Output the (x, y) coordinate of the center of the cell containing the given text.  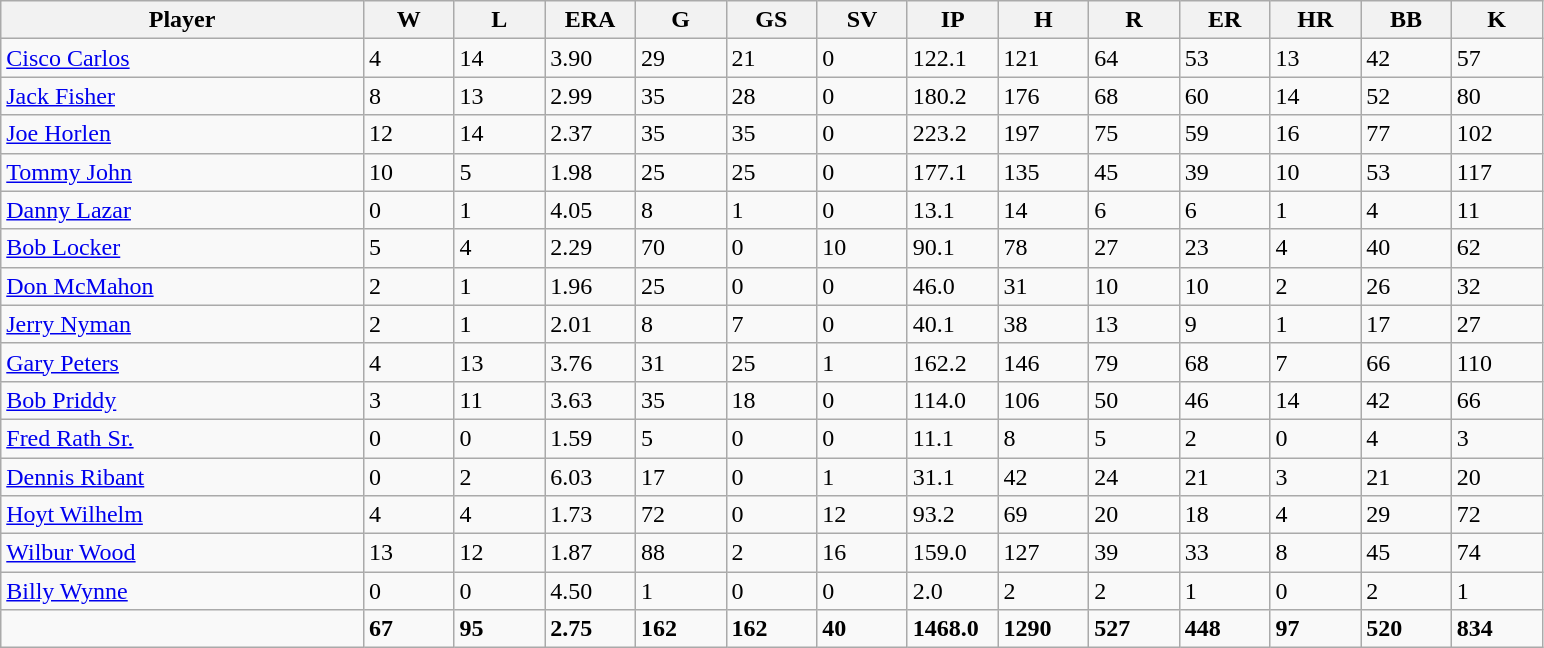
ERA (590, 20)
1.59 (590, 438)
HR (1316, 20)
G (680, 20)
2.29 (590, 248)
135 (1044, 172)
69 (1044, 515)
110 (1496, 362)
28 (772, 96)
102 (1496, 134)
R (1134, 20)
K (1496, 20)
834 (1496, 629)
32 (1496, 286)
Dennis Ribant (182, 477)
121 (1044, 58)
Tommy John (182, 172)
Hoyt Wilhelm (182, 515)
4.50 (590, 591)
9 (1224, 324)
52 (1406, 96)
1468.0 (952, 629)
62 (1496, 248)
Don McMahon (182, 286)
Joe Horlen (182, 134)
520 (1406, 629)
3.90 (590, 58)
74 (1496, 553)
122.1 (952, 58)
70 (680, 248)
24 (1134, 477)
Wilbur Wood (182, 553)
117 (1496, 172)
197 (1044, 134)
40.1 (952, 324)
6.03 (590, 477)
Jerry Nyman (182, 324)
31.1 (952, 477)
176 (1044, 96)
162.2 (952, 362)
3.63 (590, 400)
SV (862, 20)
59 (1224, 134)
26 (1406, 286)
146 (1044, 362)
46.0 (952, 286)
106 (1044, 400)
1.98 (590, 172)
1.87 (590, 553)
3.76 (590, 362)
H (1044, 20)
Player (182, 20)
80 (1496, 96)
1.73 (590, 515)
223.2 (952, 134)
75 (1134, 134)
Bob Priddy (182, 400)
13.1 (952, 210)
88 (680, 553)
57 (1496, 58)
Gary Peters (182, 362)
64 (1134, 58)
77 (1406, 134)
180.2 (952, 96)
Fred Rath Sr. (182, 438)
78 (1044, 248)
97 (1316, 629)
93.2 (952, 515)
90.1 (952, 248)
79 (1134, 362)
BB (1406, 20)
L (500, 20)
4.05 (590, 210)
23 (1224, 248)
33 (1224, 553)
2.37 (590, 134)
1290 (1044, 629)
Bob Locker (182, 248)
ER (1224, 20)
38 (1044, 324)
Billy Wynne (182, 591)
Cisco Carlos (182, 58)
67 (408, 629)
IP (952, 20)
114.0 (952, 400)
2.75 (590, 629)
2.01 (590, 324)
50 (1134, 400)
1.96 (590, 286)
Jack Fisher (182, 96)
127 (1044, 553)
60 (1224, 96)
159.0 (952, 553)
448 (1224, 629)
Danny Lazar (182, 210)
95 (500, 629)
177.1 (952, 172)
2.99 (590, 96)
W (408, 20)
11.1 (952, 438)
2.0 (952, 591)
GS (772, 20)
527 (1134, 629)
46 (1224, 400)
